Capture the cell that displays the provided text and extract its [x, y] central coordinate. 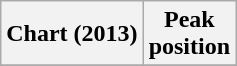
Chart (2013) [72, 34]
Peakposition [189, 34]
